Locate the cell with the specified text and output its (x, y) center coordinate. 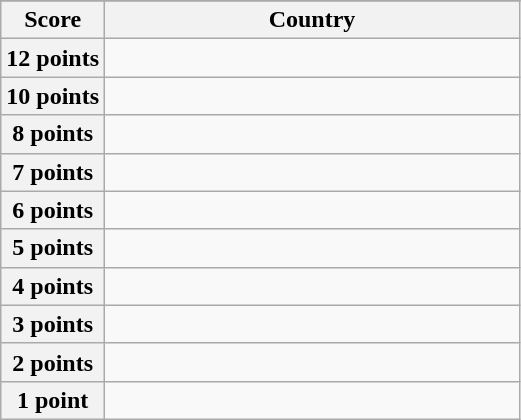
10 points (53, 96)
4 points (53, 286)
5 points (53, 248)
Country (312, 20)
3 points (53, 324)
1 point (53, 400)
2 points (53, 362)
8 points (53, 134)
Score (53, 20)
12 points (53, 58)
6 points (53, 210)
7 points (53, 172)
